Return [x, y] of the center of cell containing provided text 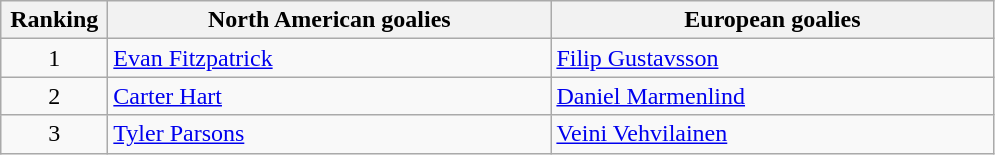
2 [54, 96]
3 [54, 134]
Evan Fitzpatrick [330, 58]
Veini Vehvilainen [772, 134]
European goalies [772, 20]
Daniel Marmenlind [772, 96]
North American goalies [330, 20]
Ranking [54, 20]
Carter Hart [330, 96]
Tyler Parsons [330, 134]
1 [54, 58]
Filip Gustavsson [772, 58]
